Determine the [X, Y] coordinate at the center of the cell enclosing the given text.  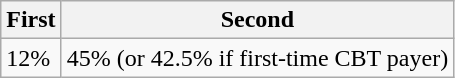
First [31, 20]
12% [31, 58]
Second [258, 20]
45% (or 42.5% if first-time CBT payer) [258, 58]
